Provide the (X, Y) coordinate of the cell's center where the given text is located.  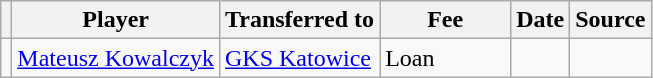
GKS Katowice (299, 58)
Loan (446, 58)
Fee (446, 20)
Transferred to (299, 20)
Source (610, 20)
Mateusz Kowalczyk (116, 58)
Date (540, 20)
Player (116, 20)
